Return the [X, Y] coordinate for the center point of the cell that contains the specified text.  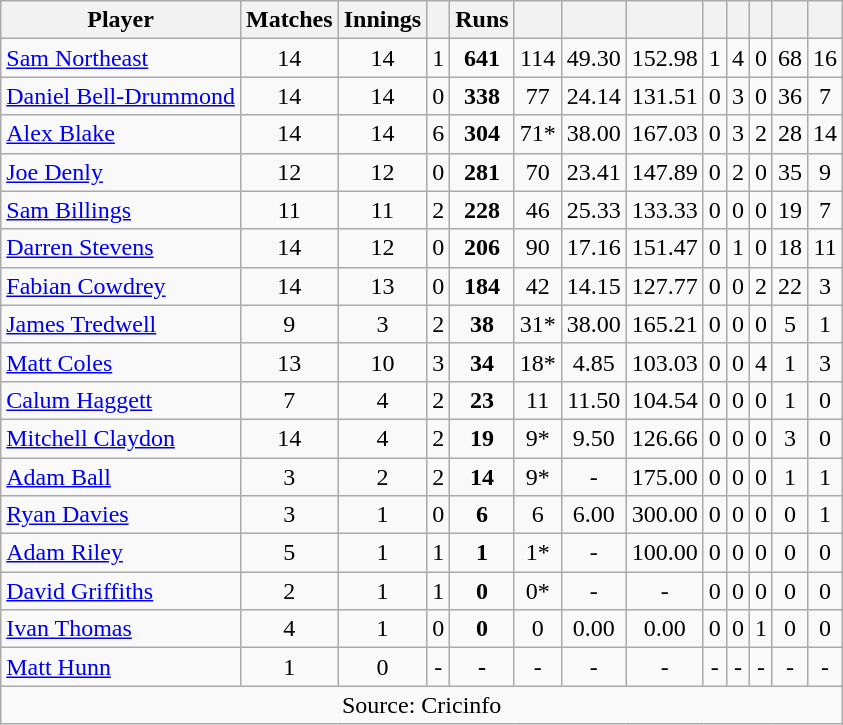
Darren Stevens [121, 248]
90 [538, 248]
9.50 [594, 438]
300.00 [664, 515]
Innings [382, 20]
151.47 [664, 248]
281 [482, 172]
Joe Denly [121, 172]
127.77 [664, 286]
46 [538, 210]
126.66 [664, 438]
35 [790, 172]
167.03 [664, 134]
36 [790, 96]
70 [538, 172]
Daniel Bell-Drummond [121, 96]
Player [121, 20]
18* [538, 362]
Alex Blake [121, 134]
17.16 [594, 248]
Matt Hunn [121, 667]
Source: Cricinfo [422, 705]
42 [538, 286]
6.00 [594, 515]
49.30 [594, 58]
Matches [289, 20]
Ivan Thomas [121, 629]
641 [482, 58]
23 [482, 400]
18 [790, 248]
David Griffiths [121, 591]
228 [482, 210]
338 [482, 96]
24.14 [594, 96]
103.03 [664, 362]
114 [538, 58]
Ryan Davies [121, 515]
25.33 [594, 210]
Calum Haggett [121, 400]
175.00 [664, 477]
1* [538, 553]
28 [790, 134]
16 [826, 58]
Mitchell Claydon [121, 438]
31* [538, 324]
14.15 [594, 286]
0* [538, 591]
Adam Ball [121, 477]
206 [482, 248]
Adam Riley [121, 553]
22 [790, 286]
Runs [482, 20]
11.50 [594, 400]
152.98 [664, 58]
34 [482, 362]
10 [382, 362]
James Tredwell [121, 324]
Sam Northeast [121, 58]
77 [538, 96]
71* [538, 134]
Sam Billings [121, 210]
133.33 [664, 210]
23.41 [594, 172]
38 [482, 324]
Matt Coles [121, 362]
147.89 [664, 172]
68 [790, 58]
184 [482, 286]
Fabian Cowdrey [121, 286]
131.51 [664, 96]
104.54 [664, 400]
100.00 [664, 553]
304 [482, 134]
4.85 [594, 362]
165.21 [664, 324]
